For the text-containing cell, return its midpoint in [x, y] coordinate format. 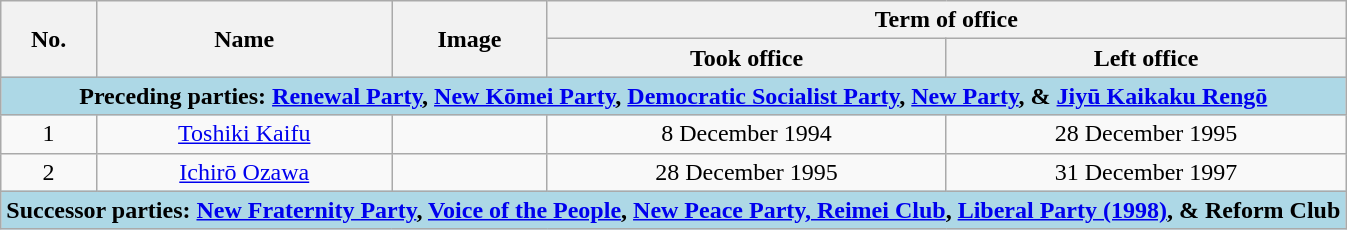
Term of office [946, 20]
Left office [1146, 58]
Image [470, 39]
Preceding parties: Renewal Party, New Kōmei Party, Democratic Socialist Party, New Party, & Jiyū Kaikaku Rengō [674, 96]
2 [49, 172]
Toshiki Kaifu [244, 134]
31 December 1997 [1146, 172]
8 December 1994 [746, 134]
Took office [746, 58]
1 [49, 134]
Ichirō Ozawa [244, 172]
Successor parties: New Fraternity Party, Voice of the People, New Peace Party, Reimei Club, Liberal Party (1998), & Reform Club [674, 210]
Name [244, 39]
No. [49, 39]
